Locate the cell with the specified text and output its (X, Y) center coordinate. 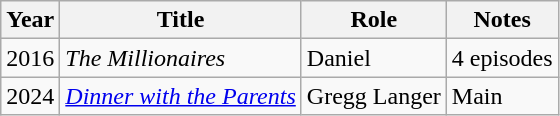
Role (374, 20)
2016 (30, 58)
Year (30, 20)
4 episodes (502, 58)
Dinner with the Parents (181, 96)
Gregg Langer (374, 96)
The Millionaires (181, 58)
Title (181, 20)
2024 (30, 96)
Daniel (374, 58)
Notes (502, 20)
Main (502, 96)
